Capture the cell that displays the provided text and extract its (X, Y) central coordinate. 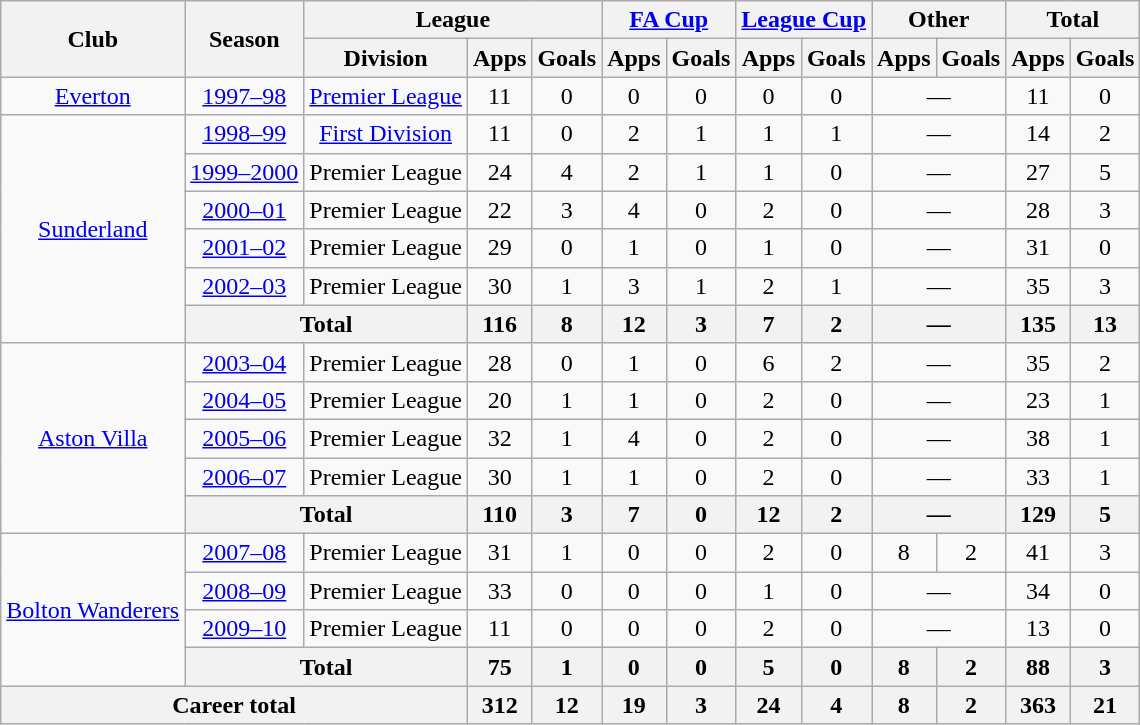
2006–07 (244, 477)
135 (1038, 324)
312 (499, 705)
1998–99 (244, 134)
Club (93, 39)
20 (499, 400)
League Cup (804, 20)
27 (1038, 172)
Division (386, 58)
29 (499, 248)
41 (1038, 553)
1997–98 (244, 96)
Bolton Wanderers (93, 610)
75 (499, 667)
FA Cup (669, 20)
19 (634, 705)
Other (939, 20)
2009–10 (244, 629)
Sunderland (93, 229)
2005–06 (244, 438)
88 (1038, 667)
22 (499, 210)
League (453, 20)
2000–01 (244, 210)
Season (244, 39)
Career total (234, 705)
2007–08 (244, 553)
32 (499, 438)
129 (1038, 515)
2003–04 (244, 362)
1999–2000 (244, 172)
First Division (386, 134)
Everton (93, 96)
23 (1038, 400)
6 (768, 362)
21 (1105, 705)
110 (499, 515)
116 (499, 324)
14 (1038, 134)
2008–09 (244, 591)
34 (1038, 591)
2001–02 (244, 248)
363 (1038, 705)
38 (1038, 438)
2004–05 (244, 400)
2002–03 (244, 286)
Aston Villa (93, 438)
